For the text-containing cell, return its midpoint in (X, Y) coordinate format. 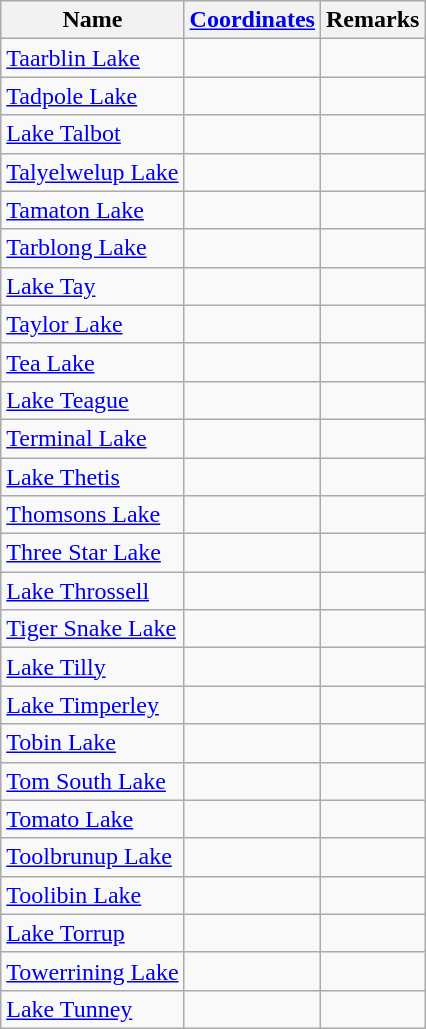
Toolbrunup Lake (92, 857)
Lake Timperley (92, 705)
Lake Tay (92, 286)
Tobin Lake (92, 743)
Towerrining Lake (92, 971)
Coordinates (252, 20)
Tadpole Lake (92, 96)
Tea Lake (92, 362)
Name (92, 20)
Tamaton Lake (92, 210)
Tomato Lake (92, 819)
Tom South Lake (92, 781)
Talyelwelup Lake (92, 172)
Taarblin Lake (92, 58)
Tarblong Lake (92, 248)
Lake Talbot (92, 134)
Lake Tilly (92, 667)
Tiger Snake Lake (92, 629)
Toolibin Lake (92, 895)
Taylor Lake (92, 324)
Lake Torrup (92, 933)
Remarks (372, 20)
Lake Teague (92, 400)
Lake Tunney (92, 1009)
Lake Throssell (92, 591)
Thomsons Lake (92, 515)
Three Star Lake (92, 553)
Lake Thetis (92, 477)
Terminal Lake (92, 438)
